Determine the [x, y] coordinate at the center of the cell enclosing the given text.  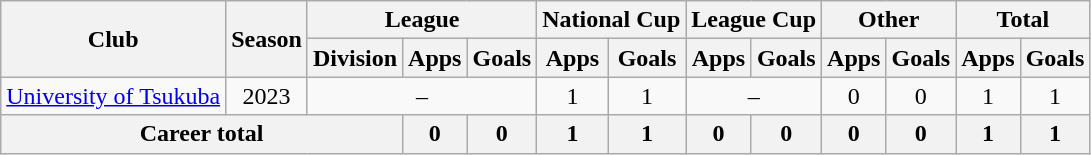
League Cup [754, 20]
University of Tsukuba [114, 96]
Other [889, 20]
2023 [267, 96]
League [422, 20]
Division [354, 58]
Career total [202, 134]
Total [1023, 20]
National Cup [612, 20]
Season [267, 39]
Club [114, 39]
